Find where the given text appears and provide that cell's center as [x, y] coordinate. 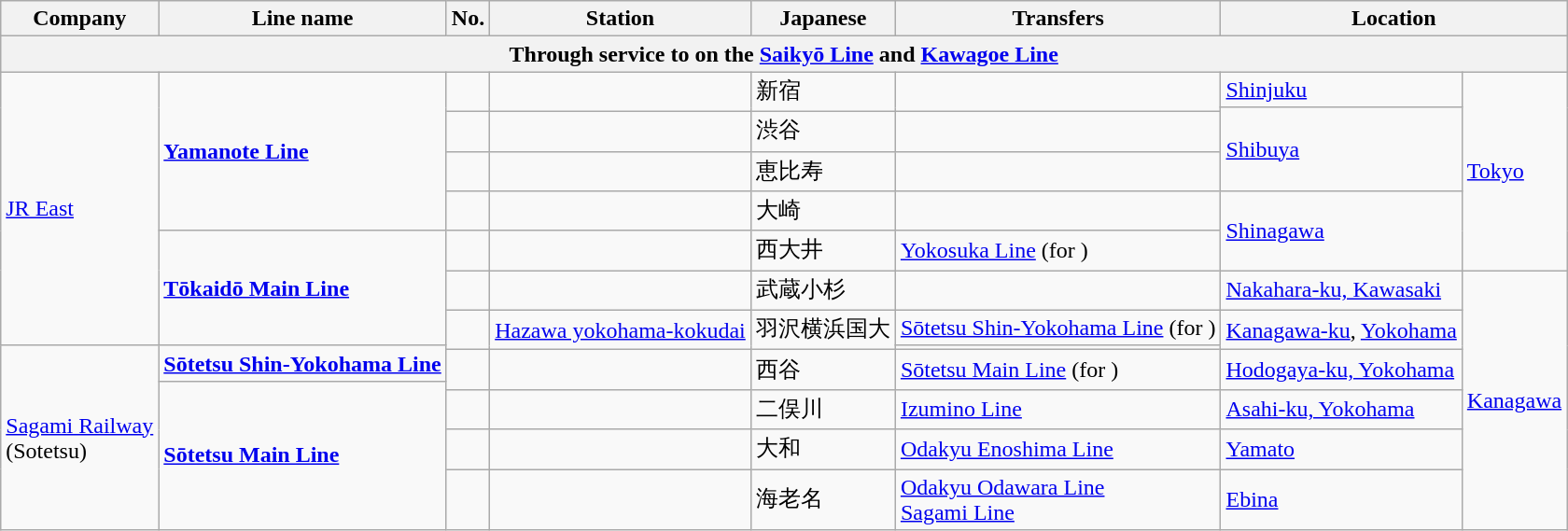
Odakyu Enoshima Line [1058, 450]
二俣川 [823, 409]
Sōtetsu Shin-Yokohama Line [302, 363]
Yamato [1341, 450]
Yokosuka Line (for ) [1058, 250]
Shibuya [1341, 149]
Kanagawa [1514, 400]
武蔵小杉 [823, 291]
新宿 [823, 91]
渋谷 [823, 131]
Hazawa yokohama-kokudai [621, 330]
西大井 [823, 250]
Tōkaidō Main Line [302, 287]
羽沢横浜国大 [823, 330]
Shinagawa [1341, 231]
Line name [302, 19]
Asahi-ku, Yokohama [1341, 409]
西谷 [823, 370]
Odakyu Odawara LineSagami Line [1058, 498]
海老名 [823, 498]
Izumino Line [1058, 409]
Sōtetsu Shin-Yokohama Line (for ) [1058, 328]
Sōtetsu Main Line (for ) [1058, 370]
Hodogaya-ku, Yokohama [1341, 370]
Tokyo [1514, 172]
Sagami Railway(Sotetsu) [80, 437]
Shinjuku [1341, 90]
JR East [80, 209]
Ebina [1341, 498]
Transfers [1058, 19]
Sōtetsu Main Line [302, 455]
大和 [823, 450]
Yamanote Line [302, 151]
Location [1394, 19]
恵比寿 [823, 172]
Station [621, 19]
大崎 [823, 211]
Company [80, 19]
Through service to on the Saikyō Line and Kawagoe Line [784, 54]
Kanagawa-ku, Yokohama [1341, 330]
Japanese [823, 19]
No. [468, 19]
Nakahara-ku, Kawasaki [1341, 291]
